Locate the cell with the specified text and output its [X, Y] center coordinate. 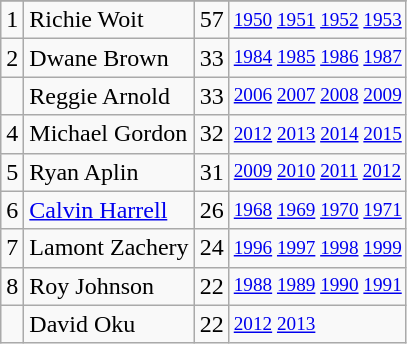
Ryan Aplin [109, 172]
24 [212, 248]
Calvin Harrell [109, 210]
31 [212, 172]
Dwane Brown [109, 58]
1988 1989 1990 1991 [318, 286]
2006 2007 2008 2009 [318, 96]
Roy Johnson [109, 286]
57 [212, 20]
Richie Woit [109, 20]
1968 1969 1970 1971 [318, 210]
26 [212, 210]
5 [12, 172]
1950 1951 1952 1953 [318, 20]
Michael Gordon [109, 134]
2 [12, 58]
32 [212, 134]
6 [12, 210]
2012 2013 [318, 324]
2009 2010 2011 2012 [318, 172]
4 [12, 134]
David Oku [109, 324]
1984 1985 1986 1987 [318, 58]
2012 2013 2014 2015 [318, 134]
1 [12, 20]
8 [12, 286]
7 [12, 248]
Lamont Zachery [109, 248]
1996 1997 1998 1999 [318, 248]
Reggie Arnold [109, 96]
